Detect which cell encompasses the target text, then output its [X, Y] center coordinate. 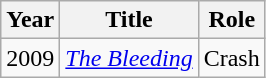
Title [129, 20]
Role [232, 20]
The Bleeding [129, 58]
Crash [232, 58]
2009 [30, 58]
Year [30, 20]
